Return (X, Y) of the center of cell containing provided text 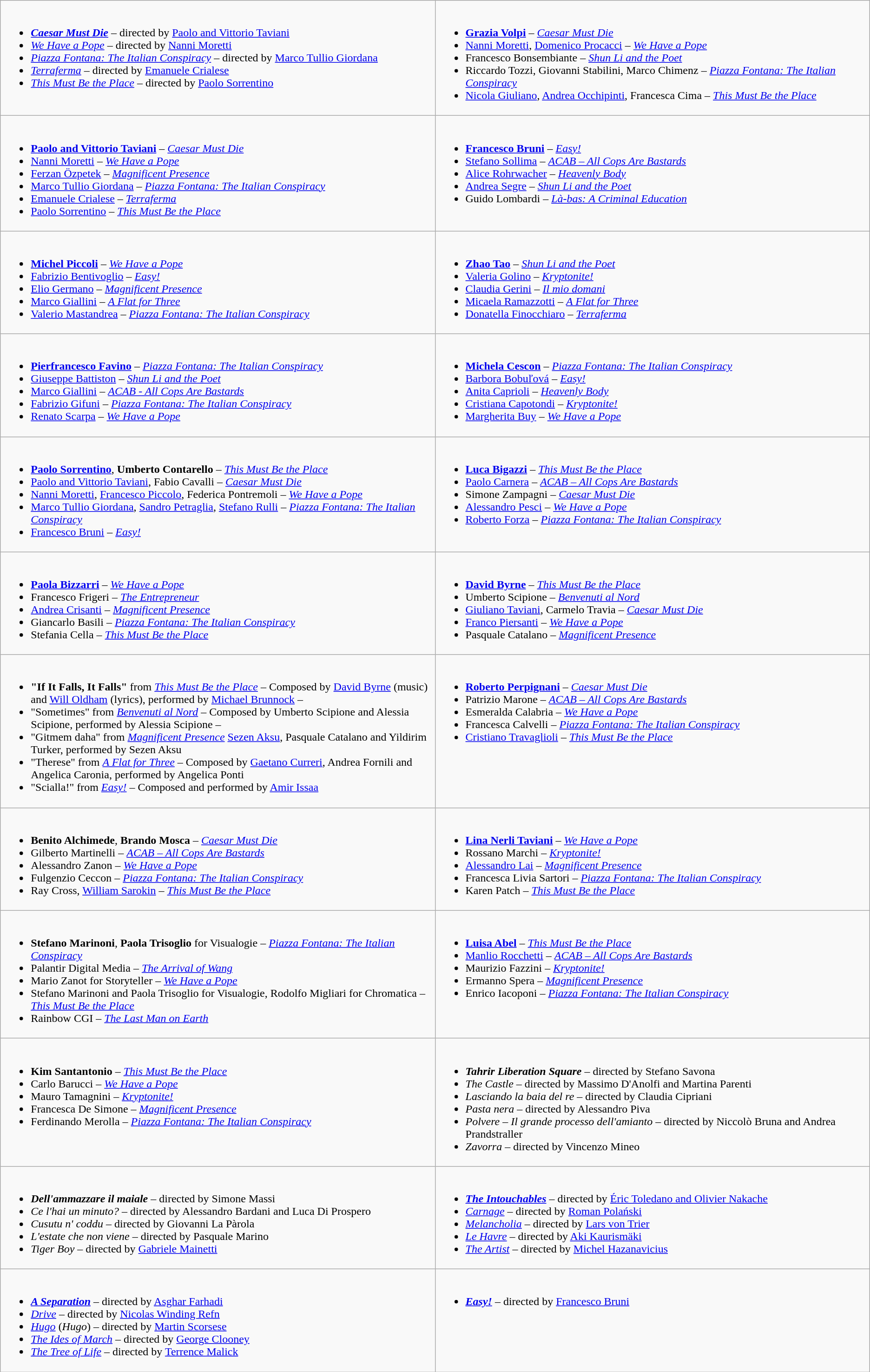
Easy! – directed by Francesco Bruni (652, 1320)
